Pinpoint the cell where the given text exists, returning its [X, Y] midpoint coordinate. 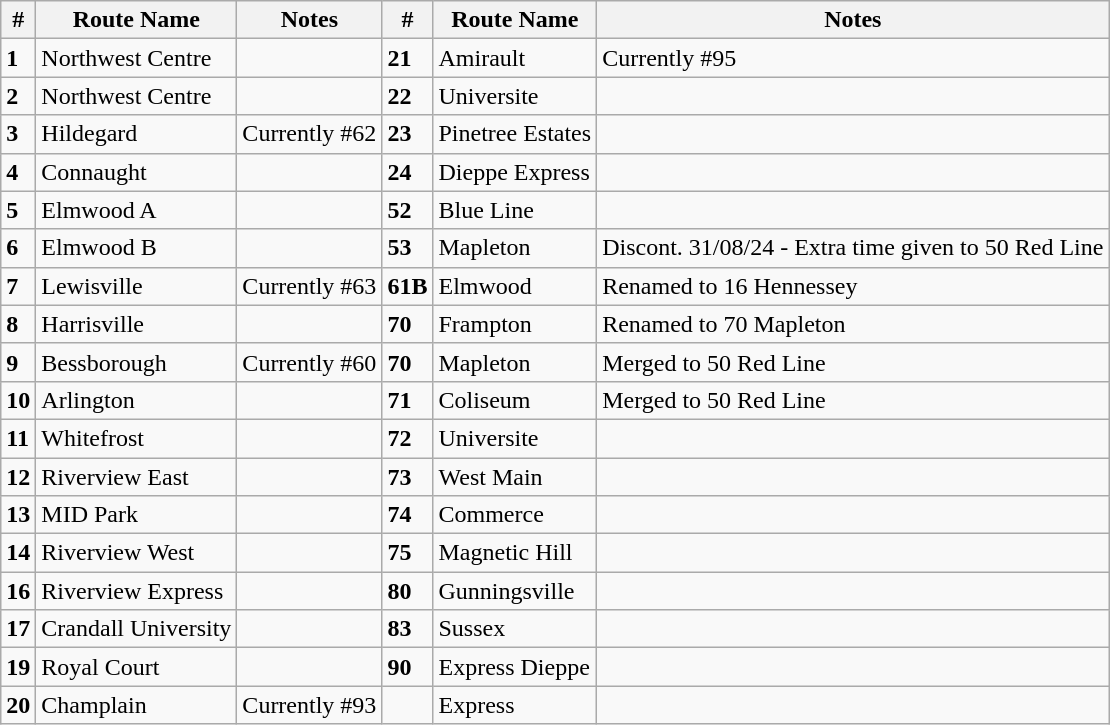
5 [18, 210]
Riverview Express [136, 591]
Currently #63 [310, 286]
8 [18, 324]
6 [18, 248]
Champlain [136, 705]
Sussex [515, 629]
22 [408, 96]
Harrisville [136, 324]
Currently #60 [310, 362]
10 [18, 400]
9 [18, 362]
53 [408, 248]
Currently #93 [310, 705]
7 [18, 286]
11 [18, 438]
Currently #95 [853, 58]
24 [408, 172]
71 [408, 400]
West Main [515, 477]
Riverview East [136, 477]
Dieppe Express [515, 172]
Magnetic Hill [515, 553]
52 [408, 210]
20 [18, 705]
90 [408, 667]
Pinetree Estates [515, 134]
Bessborough [136, 362]
Royal Court [136, 667]
1 [18, 58]
3 [18, 134]
Lewisville [136, 286]
14 [18, 553]
Express Dieppe [515, 667]
Elmwood B [136, 248]
Hildegard [136, 134]
Gunningsville [515, 591]
83 [408, 629]
Coliseum [515, 400]
Express [515, 705]
Whitefrost [136, 438]
2 [18, 96]
73 [408, 477]
Blue Line [515, 210]
74 [408, 515]
72 [408, 438]
Crandall University [136, 629]
16 [18, 591]
23 [408, 134]
75 [408, 553]
Connaught [136, 172]
Elmwood [515, 286]
Amirault [515, 58]
Commerce [515, 515]
MID Park [136, 515]
19 [18, 667]
61B [408, 286]
Discont. 31/08/24 - Extra time given to 50 Red Line [853, 248]
4 [18, 172]
Elmwood A [136, 210]
Riverview West [136, 553]
17 [18, 629]
Currently #62 [310, 134]
21 [408, 58]
80 [408, 591]
Frampton [515, 324]
13 [18, 515]
12 [18, 477]
Arlington [136, 400]
Renamed to 70 Mapleton [853, 324]
Renamed to 16 Hennessey [853, 286]
